Determine the [x, y] coordinate at the center of the cell enclosing the given text.  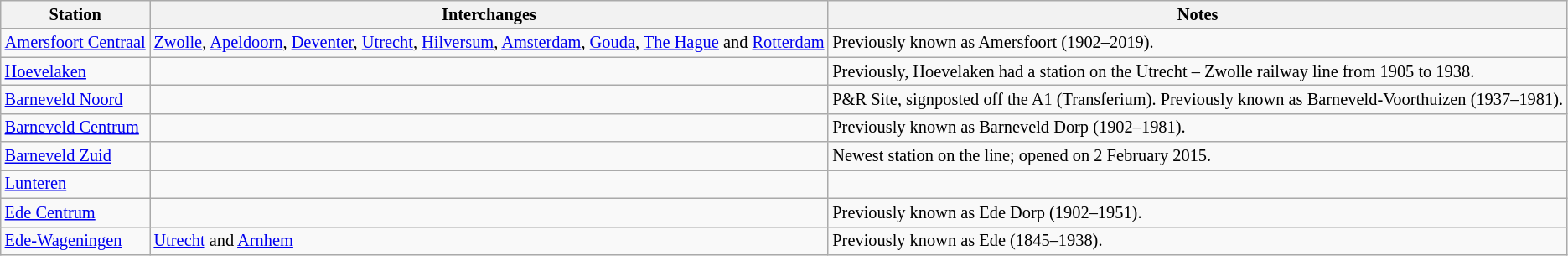
Zwolle, Apeldoorn, Deventer, Utrecht, Hilversum, Amsterdam, Gouda, The Hague and Rotterdam [489, 43]
Station [75, 14]
Lunteren [75, 184]
Previously known as Barneveld Dorp (1902–1981). [1197, 128]
Previously, Hoevelaken had a station on the Utrecht – Zwolle railway line from 1905 to 1938. [1197, 71]
Barneveld Noord [75, 99]
Hoevelaken [75, 71]
Newest station on the line; opened on 2 February 2015. [1197, 156]
Previously known as Ede (1845–1938). [1197, 241]
Amersfoort Centraal [75, 43]
P&R Site, signposted off the A1 (Transferium). Previously known as Barneveld-Voorthuizen (1937–1981). [1197, 99]
Previously known as Amersfoort (1902–2019). [1197, 43]
Barneveld Centrum [75, 128]
Barneveld Zuid [75, 156]
Interchanges [489, 14]
Utrecht and Arnhem [489, 241]
Ede Centrum [75, 212]
Ede-Wageningen [75, 241]
Notes [1197, 14]
Previously known as Ede Dorp (1902–1951). [1197, 212]
